Find where the given text appears and provide that cell's center as (X, Y) coordinate. 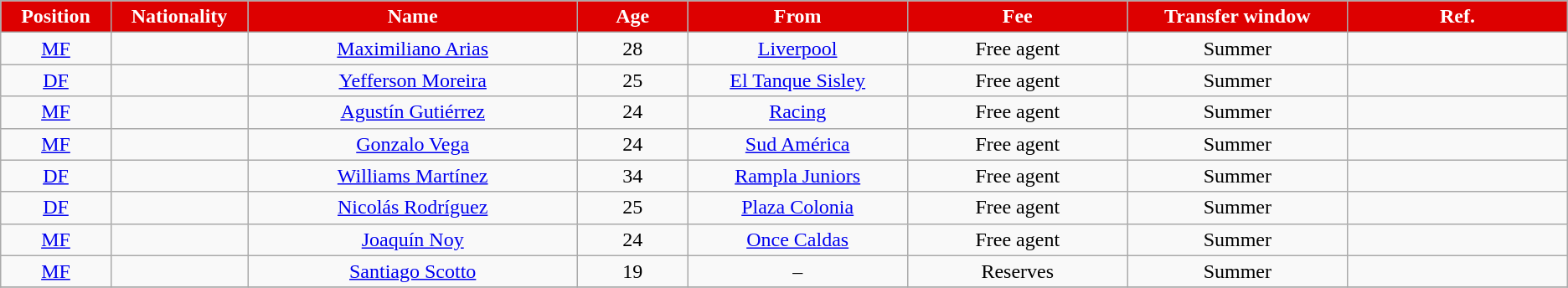
Santiago Scotto (413, 271)
Nicolás Rodríguez (413, 208)
Transfer window (1238, 17)
Gonzalo Vega (413, 144)
Nationality (179, 17)
Once Caldas (797, 239)
Maximiliano Arias (413, 49)
Fee (1017, 17)
Sud América (797, 144)
Agustín Gutiérrez (413, 112)
34 (633, 176)
From (797, 17)
Ref. (1457, 17)
Joaquín Noy (413, 239)
19 (633, 271)
Yefferson Moreira (413, 80)
Rampla Juniors (797, 176)
Position (56, 17)
Racing (797, 112)
Name (413, 17)
Reserves (1017, 271)
Age (633, 17)
– (797, 271)
Plaza Colonia (797, 208)
Williams Martínez (413, 176)
Liverpool (797, 49)
28 (633, 49)
El Tanque Sisley (797, 80)
